For the text-containing cell, return its midpoint in (x, y) coordinate format. 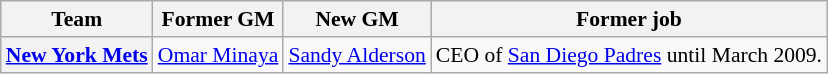
Omar Minaya (218, 55)
Team (77, 19)
New York Mets (77, 55)
Former GM (218, 19)
CEO of San Diego Padres until March 2009. (629, 55)
Sandy Alderson (356, 55)
Former job (629, 19)
New GM (356, 19)
